Return [x, y] of the center of cell containing provided text 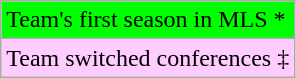
Team switched conferences ‡ [148, 58]
Team's first season in MLS * [148, 20]
